From the cell containing the given text, extract its center point as [X, Y] coordinate. 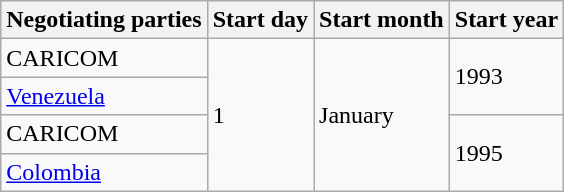
Venezuela [104, 96]
January [382, 115]
Colombia [104, 172]
Start year [506, 20]
Start day [260, 20]
1 [260, 115]
Start month [382, 20]
Negotiating parties [104, 20]
1993 [506, 77]
1995 [506, 153]
